Extract the (X, Y) coordinate from the center of the cell holding the provided text.  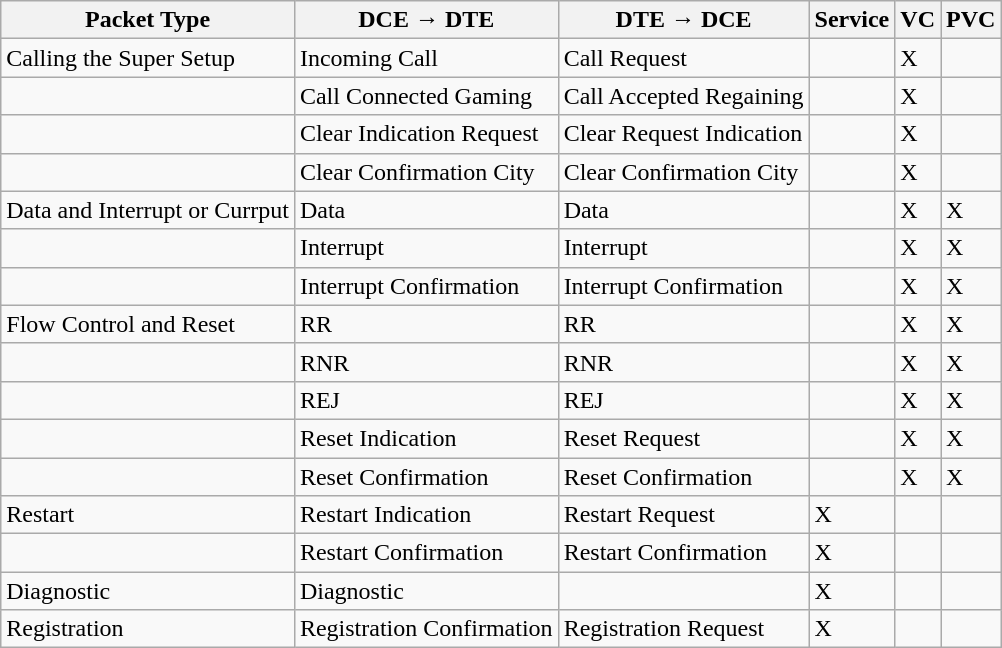
DCE → DTE (426, 20)
Incoming Call (426, 58)
Clear Indication Request (426, 134)
DTE → DCE (684, 20)
Call Connected Gaming (426, 96)
Calling the Super Setup (148, 58)
VC (918, 20)
Data and Interrupt or Currput (148, 210)
Clear Request Indication (684, 134)
Call Accepted Regaining (684, 96)
Flow Control and Reset (148, 324)
Packet Type (148, 20)
Reset Request (684, 438)
Registration Confirmation (426, 629)
Call Request (684, 58)
Restart Indication (426, 515)
PVC (970, 20)
Registration (148, 629)
Restart Request (684, 515)
Service (852, 20)
Restart (148, 515)
Reset Indication (426, 438)
Registration Request (684, 629)
